Find where the given text appears and provide that cell's center as [x, y] coordinate. 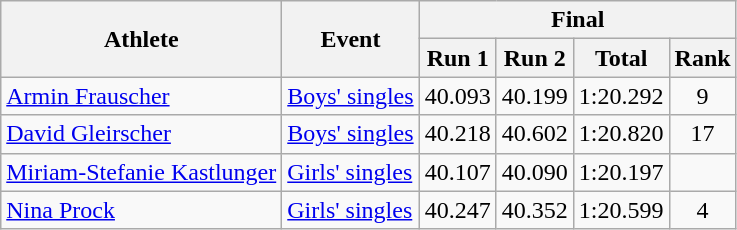
David Gleirscher [142, 134]
40.090 [534, 172]
Total [621, 58]
40.199 [534, 96]
1:20.197 [621, 172]
Event [350, 39]
1:20.599 [621, 210]
4 [702, 210]
Armin Frauscher [142, 96]
40.602 [534, 134]
40.218 [458, 134]
40.247 [458, 210]
1:20.292 [621, 96]
Run 2 [534, 58]
Athlete [142, 39]
40.093 [458, 96]
Final [578, 20]
9 [702, 96]
Nina Prock [142, 210]
Rank [702, 58]
17 [702, 134]
Run 1 [458, 58]
40.352 [534, 210]
Miriam-Stefanie Kastlunger [142, 172]
40.107 [458, 172]
1:20.820 [621, 134]
